Provide the [x, y] coordinate of the cell's center where the given text is located.  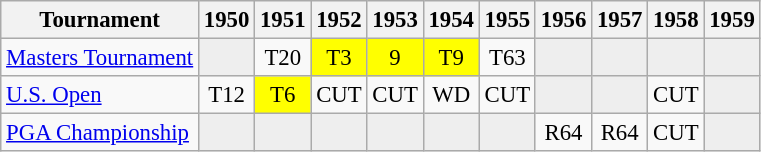
1951 [283, 20]
1956 [563, 20]
T12 [227, 95]
T6 [283, 95]
PGA Championship [100, 133]
T63 [507, 58]
WD [451, 95]
1953 [395, 20]
T20 [283, 58]
U.S. Open [100, 95]
1955 [507, 20]
1954 [451, 20]
1958 [676, 20]
Masters Tournament [100, 58]
T9 [451, 58]
1950 [227, 20]
1952 [339, 20]
1959 [732, 20]
T3 [339, 58]
Tournament [100, 20]
9 [395, 58]
1957 [620, 20]
